From the cell containing the given text, extract its center point as [X, Y] coordinate. 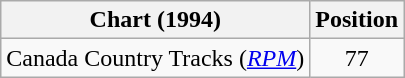
Canada Country Tracks (RPM) [156, 58]
Chart (1994) [156, 20]
Position [357, 20]
77 [357, 58]
